Capture the cell that displays the provided text and extract its (X, Y) central coordinate. 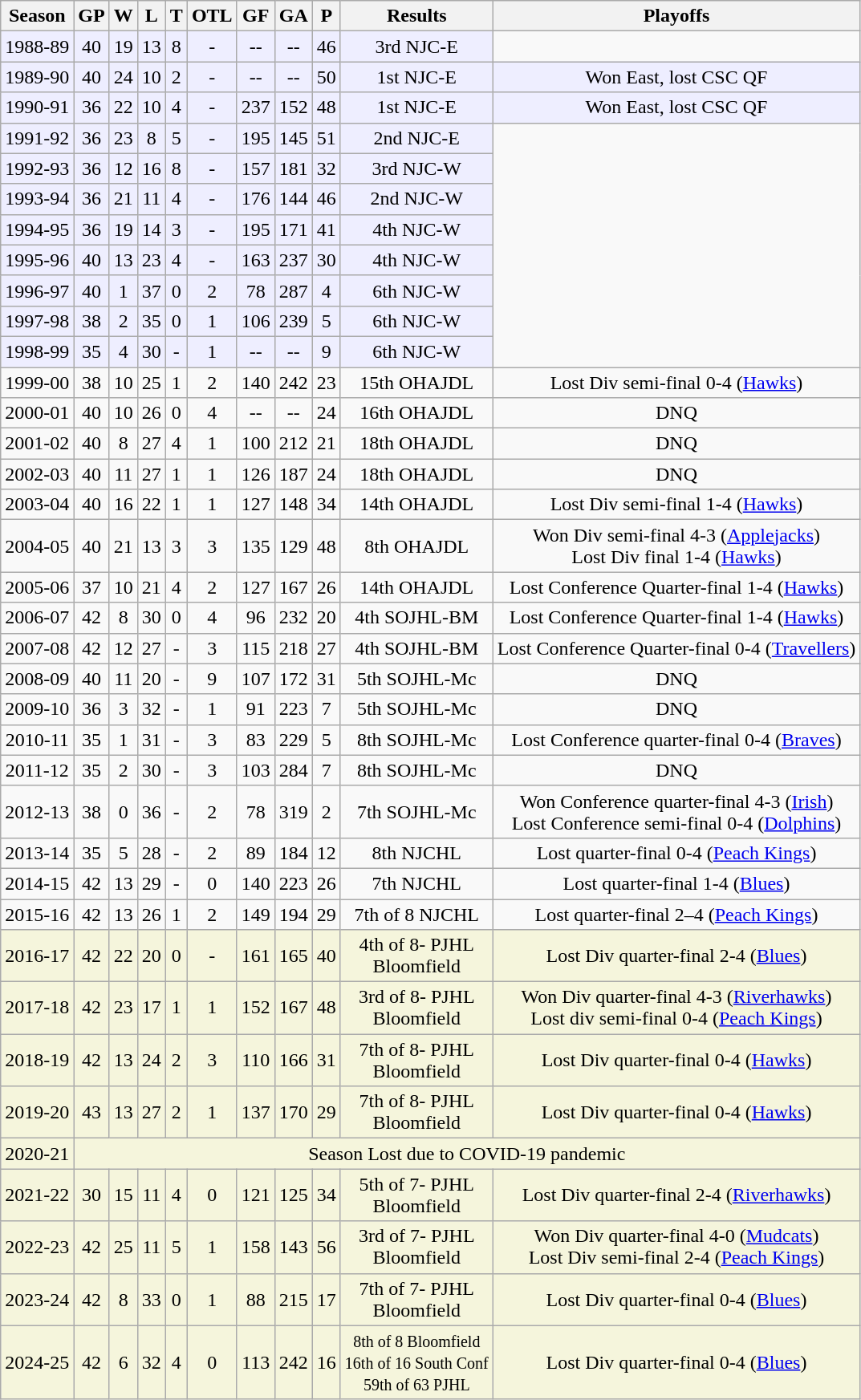
41 (326, 229)
103 (255, 770)
2002-03 (37, 474)
6 (124, 1362)
Season Lost due to COVID-19 pandemic (467, 1154)
121 (255, 1195)
1998-99 (37, 351)
2014-15 (37, 883)
107 (255, 679)
287 (294, 290)
89 (255, 853)
14 (151, 229)
2nd NJC-E (416, 138)
Playoffs (676, 16)
171 (294, 229)
3rd NJC-E (416, 47)
2001-02 (37, 444)
2009-10 (37, 709)
5th of 7- PJHL Bloomfield (416, 1195)
Results (416, 16)
96 (255, 618)
2005-06 (37, 587)
8th OHAJDL (416, 546)
2016-17 (37, 956)
43 (91, 1112)
2006-07 (37, 618)
129 (294, 546)
7th of 8 NJCHL (416, 914)
88 (255, 1300)
176 (255, 199)
Won Div quarter-final 4-3 (Riverhawks)Lost div semi-final 0-4 (Peach Kings) (676, 1008)
7th NJCHL (416, 883)
184 (294, 853)
161 (255, 956)
2023-24 (37, 1300)
8th NJCHL (416, 853)
GA (294, 16)
181 (294, 168)
Lost quarter-final 1-4 (Blues) (676, 883)
110 (255, 1061)
135 (255, 546)
1994-95 (37, 229)
2022-23 (37, 1247)
7th SOJHL-Mc (416, 812)
2008-09 (37, 679)
157 (255, 168)
194 (294, 914)
2007-08 (37, 648)
W (124, 16)
GP (91, 16)
2024-25 (37, 1362)
Won Div semi-final 4-3 (Applejacks)Lost Div final 1-4 (Hawks) (676, 546)
2004-05 (37, 546)
OTL (212, 16)
2017-18 (37, 1008)
Lost Conference quarter-final 0-4 (Braves) (676, 740)
2021-22 (37, 1195)
229 (294, 740)
100 (255, 444)
2011-12 (37, 770)
218 (294, 648)
Won Div quarter-final 4-0 (Mudcats)Lost Div semi-final 2-4 (Peach Kings) (676, 1247)
1989-90 (37, 77)
1991-92 (37, 138)
126 (255, 474)
Lost Div semi-final 0-4 (Hawks) (676, 383)
3rd of 8- PJHL Bloomfield (416, 1008)
15th OHAJDL (416, 383)
166 (294, 1061)
P (326, 16)
Lost quarter-final 0-4 (Peach Kings) (676, 853)
83 (255, 740)
2nd NJC-W (416, 199)
7th of 7- PJHL Bloomfield (416, 1300)
Season (37, 16)
91 (255, 709)
3rd of 7- PJHL Bloomfield (416, 1247)
1999-00 (37, 383)
2010-11 (37, 740)
28 (151, 853)
148 (294, 505)
2015-16 (37, 914)
15 (124, 1195)
Lost Div semi-final 1-4 (Hawks) (676, 505)
319 (294, 812)
8th of 8 Bloomfield 16th of 16 South Conf59th of 63 PJHL (416, 1362)
215 (294, 1300)
2003-04 (37, 505)
106 (255, 321)
1990-91 (37, 108)
56 (326, 1247)
172 (294, 679)
137 (255, 1112)
170 (294, 1112)
T (177, 16)
Lost Div quarter-final 2-4 (Riverhawks) (676, 1195)
125 (294, 1195)
GF (255, 16)
1993-94 (37, 199)
2013-14 (37, 853)
16th OHAJDL (416, 413)
115 (255, 648)
284 (294, 770)
L (151, 16)
3rd NJC-W (416, 168)
187 (294, 474)
1996-97 (37, 290)
239 (294, 321)
4th of 8- PJHL Bloomfield (416, 956)
Lost quarter-final 2–4 (Peach Kings) (676, 914)
Won Conference quarter-final 4-3 (Irish)Lost Conference semi-final 0-4 (Dolphins) (676, 812)
163 (255, 260)
33 (151, 1300)
1992-93 (37, 168)
2019-20 (37, 1112)
1988-89 (37, 47)
143 (294, 1247)
1997-98 (37, 321)
2012-13 (37, 812)
51 (326, 138)
145 (294, 138)
232 (294, 618)
149 (255, 914)
2018-19 (37, 1061)
113 (255, 1362)
144 (294, 199)
1995-96 (37, 260)
2000-01 (37, 413)
212 (294, 444)
158 (255, 1247)
50 (326, 77)
Lost Div quarter-final 2-4 (Blues) (676, 956)
2020-21 (37, 1154)
Lost Conference Quarter-final 0-4 (Travellers) (676, 648)
165 (294, 956)
